Find where the given text appears and provide that cell's center as (X, Y) coordinate. 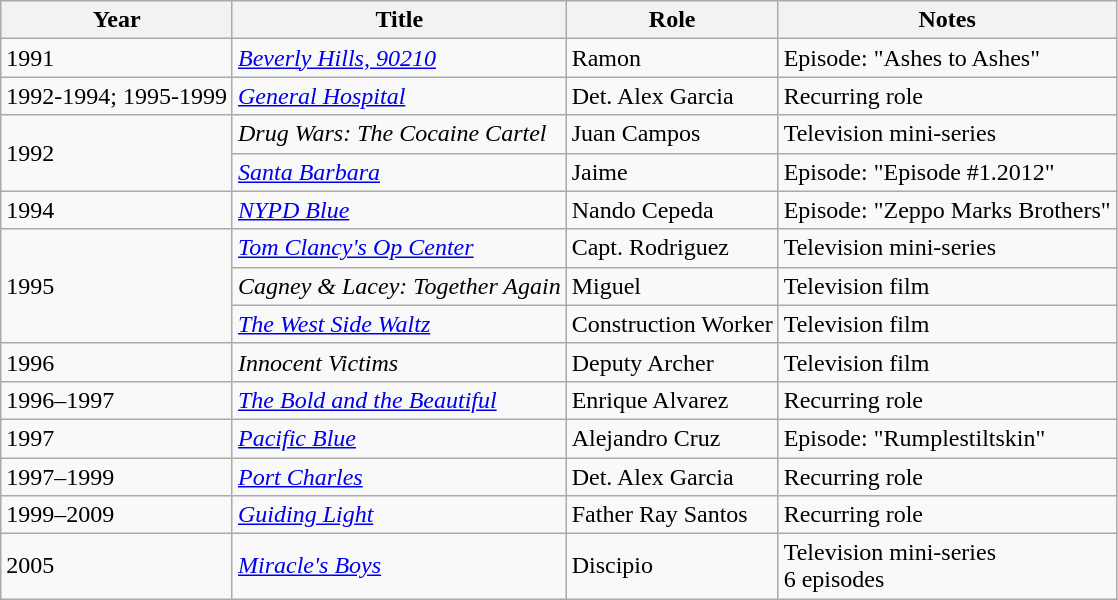
Drug Wars: The Cocaine Cartel (399, 134)
Miguel (672, 286)
1996–1997 (117, 400)
Ramon (672, 58)
1995 (117, 286)
1992-1994; 1995-1999 (117, 96)
Construction Worker (672, 324)
The West Side Waltz (399, 324)
Beverly Hills, 90210 (399, 58)
Father Ray Santos (672, 515)
Port Charles (399, 477)
Tom Clancy's Op Center (399, 248)
Television mini-series6 episodes (947, 566)
Notes (947, 20)
Deputy Archer (672, 362)
Episode: "Episode #1.2012" (947, 172)
Santa Barbara (399, 172)
1991 (117, 58)
Juan Campos (672, 134)
1992 (117, 153)
Episode: "Rumplestiltskin" (947, 438)
Nando Cepeda (672, 210)
1997–1999 (117, 477)
Capt. Rodriguez (672, 248)
NYPD Blue (399, 210)
The Bold and the Beautiful (399, 400)
1996 (117, 362)
1997 (117, 438)
1994 (117, 210)
General Hospital (399, 96)
Guiding Light (399, 515)
Miracle's Boys (399, 566)
Episode: "Zeppo Marks Brothers" (947, 210)
Pacific Blue (399, 438)
Discipio (672, 566)
2005 (117, 566)
Jaime (672, 172)
Role (672, 20)
Alejandro Cruz (672, 438)
Enrique Alvarez (672, 400)
Cagney & Lacey: Together Again (399, 286)
1999–2009 (117, 515)
Episode: "Ashes to Ashes" (947, 58)
Year (117, 20)
Innocent Victims (399, 362)
Title (399, 20)
